For the text-containing cell, return its midpoint in [x, y] coordinate format. 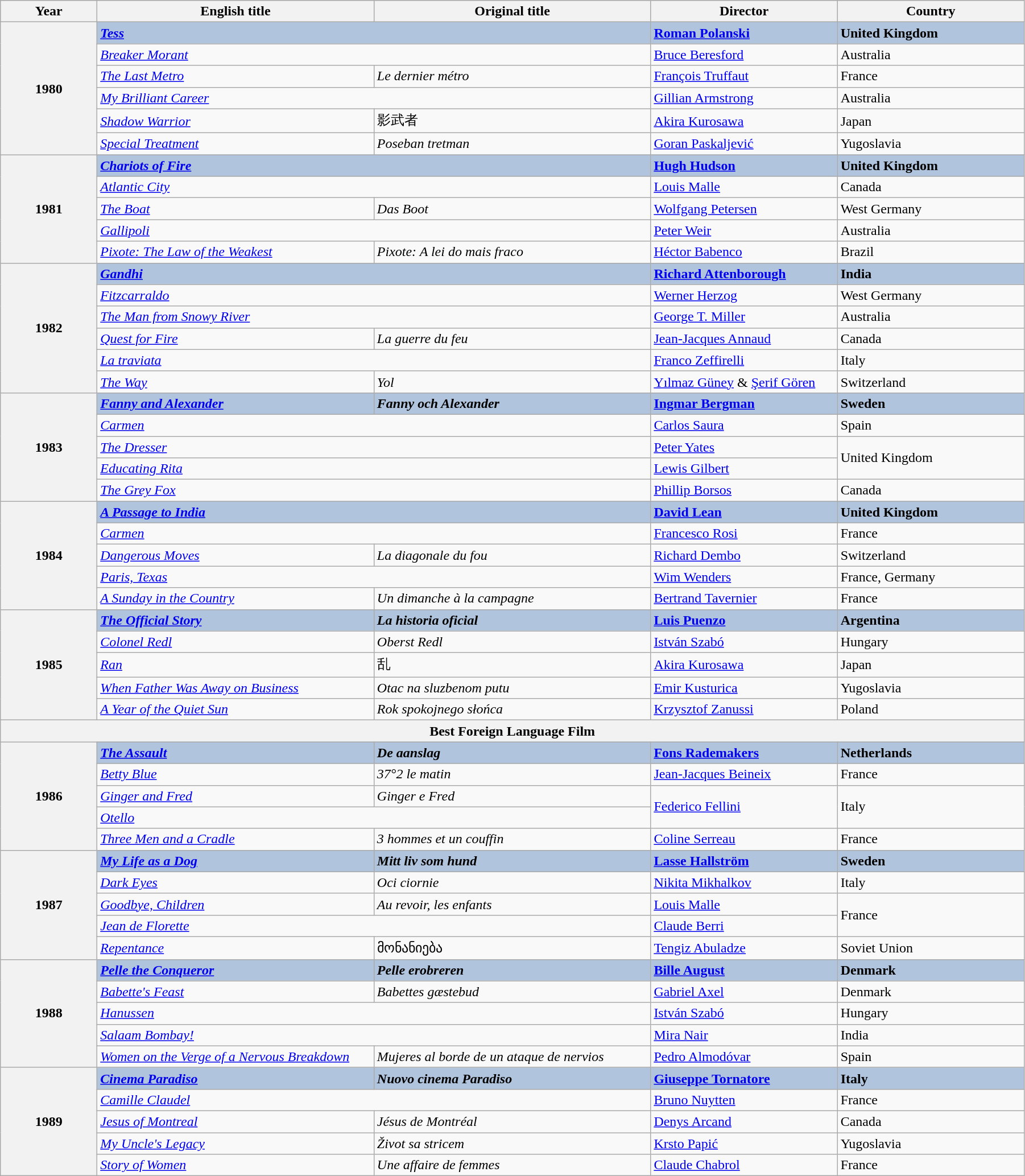
François Truffaut [744, 76]
1980 [49, 89]
Educating Rita [374, 469]
Dark Eyes [235, 882]
La historia oficial [512, 620]
Soviet Union [931, 948]
The Boat [235, 209]
Breaker Morant [374, 55]
The Way [235, 382]
Denys Arcand [744, 1121]
The Dresser [374, 447]
1988 [49, 1013]
Franco Zeffirelli [744, 360]
1983 [49, 447]
Le dernier métro [512, 76]
La diagonale du fou [512, 555]
Richard Dembo [744, 555]
Gandhi [374, 274]
Tengiz Abuladze [744, 948]
Gillian Armstrong [744, 98]
Oci ciornie [512, 882]
1981 [49, 209]
Peter Weir [744, 230]
La guerre du feu [512, 339]
Pedro Almodóvar [744, 1057]
Jésus de Montréal [512, 1121]
3 hommes et un couffin [512, 839]
Quest for Fire [235, 339]
1987 [49, 905]
Francesco Rosi [744, 534]
Salaam Bombay! [374, 1035]
A Year of the Quiet Sun [235, 709]
When Father Was Away on Business [235, 688]
The Official Story [235, 620]
Pixote: The Law of the Weakest [235, 252]
My Brilliant Career [374, 98]
Dangerous Moves [235, 555]
Camille Claudel [374, 1100]
Bertrand Tavernier [744, 599]
La traviata [374, 360]
Nuovo cinema Paradiso [512, 1078]
Emir Kusturica [744, 688]
The Grey Fox [374, 490]
The Assault [235, 753]
Un dimanche à la campagne [512, 599]
Phillip Borsos [744, 490]
My Life as a Dog [235, 861]
Argentina [931, 620]
Claude Berri [744, 926]
Director [744, 11]
Peter Yates [744, 447]
France, Germany [931, 577]
Mujeres al borde de un ataque de nervios [512, 1057]
Colonel Redl [235, 642]
1986 [49, 796]
Jean de Florette [374, 926]
Betty Blue [235, 774]
მონანიება [512, 948]
Cinema Paradiso [235, 1078]
De aanslag [512, 753]
Luis Puenzo [744, 620]
Oberst Redl [512, 642]
Jesus of Montreal [235, 1121]
乱 [512, 665]
Wolfgang Petersen [744, 209]
Ginger e Fred [512, 796]
Une affaire de femmes [512, 1165]
Year [49, 11]
Roman Polanski [744, 33]
Repentance [235, 948]
1984 [49, 555]
George T. Miller [744, 317]
Story of Women [235, 1165]
Special Treatment [235, 144]
Mira Nair [744, 1035]
Das Boot [512, 209]
Goran Paskaljević [744, 144]
Gabriel Axel [744, 992]
Mitt liv som hund [512, 861]
Giuseppe Tornatore [744, 1078]
Otello [374, 818]
David Lean [744, 512]
Život sa stricem [512, 1143]
Babette's Feast [235, 992]
Best Foreign Language Film [512, 731]
1985 [49, 665]
Original title [512, 11]
Ginger and Fred [235, 796]
The Last Metro [235, 76]
Gallipoli [374, 230]
Coline Serreau [744, 839]
Bruce Beresford [744, 55]
Yılmaz Güney & Şerif Gören [744, 382]
Yol [512, 382]
Héctor Babenco [744, 252]
Jean-Jacques Beineix [744, 774]
Bille August [744, 970]
A Passage to India [374, 512]
Fanny och Alexander [512, 403]
Nikita Mikhalkov [744, 882]
Hugh Hudson [744, 166]
Pelle the Conqueror [235, 970]
Three Men and a Cradle [235, 839]
A Sunday in the Country [235, 599]
Fons Rademakers [744, 753]
Wim Wenders [744, 577]
Tess [374, 33]
Netherlands [931, 753]
Federico Fellini [744, 807]
Pelle erobreren [512, 970]
Atlantic City [374, 187]
Lasse Hallström [744, 861]
Goodbye, Children [235, 904]
Babettes gæstebud [512, 992]
Richard Attenborough [744, 274]
Fanny and Alexander [235, 403]
The Man from Snowy River [374, 317]
Claude Chabrol [744, 1165]
Fitzcarraldo [374, 295]
Brazil [931, 252]
Women on the Verge of a Nervous Breakdown [235, 1057]
Poseban tretman [512, 144]
Hanussen [374, 1013]
Rok spokojnego słońca [512, 709]
Ingmar Bergman [744, 403]
影武者 [512, 121]
Ran [235, 665]
English title [235, 11]
Krzysztof Zanussi [744, 709]
Werner Herzog [744, 295]
Chariots of Fire [374, 166]
Shadow Warrior [235, 121]
Lewis Gilbert [744, 469]
My Uncle's Legacy [235, 1143]
Jean-Jacques Annaud [744, 339]
Poland [931, 709]
Carlos Saura [744, 425]
Pixote: A lei do mais fraco [512, 252]
Bruno Nuytten [744, 1100]
37°2 le matin [512, 774]
1982 [49, 328]
Otac na sluzbenom putu [512, 688]
Krsto Papić [744, 1143]
Country [931, 11]
1989 [49, 1121]
Au revoir, les enfants [512, 904]
Paris, Texas [374, 577]
